Provide the [X, Y] coordinate of the cell's center where the given text is located.  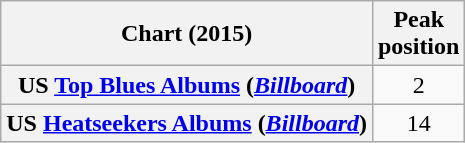
US Heatseekers Albums (Billboard) [187, 123]
US Top Blues Albums (Billboard) [187, 85]
Chart (2015) [187, 34]
2 [418, 85]
Peakposition [418, 34]
14 [418, 123]
